Extract the (X, Y) coordinate from the center of the cell holding the provided text.  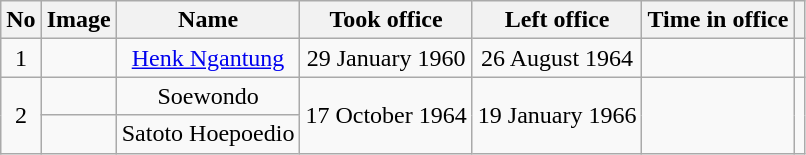
19 January 1966 (557, 115)
Soewondo (208, 96)
Name (208, 20)
Took office (386, 20)
Time in office (718, 20)
26 August 1964 (557, 58)
1 (21, 58)
Image (78, 20)
29 January 1960 (386, 58)
17 October 1964 (386, 115)
Left office (557, 20)
No (21, 20)
Satoto Hoepoedio (208, 134)
Henk Ngantung (208, 58)
2 (21, 115)
